Detect which cell encompasses the target text, then output its [X, Y] center coordinate. 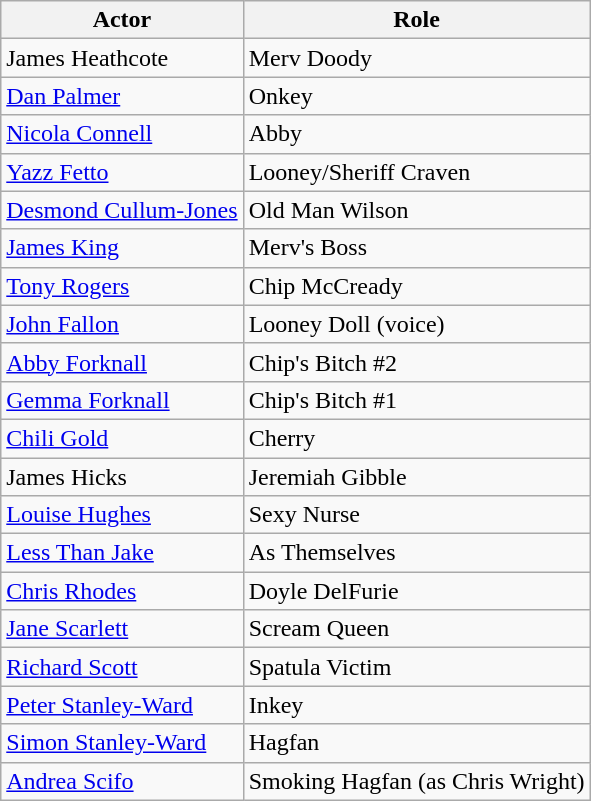
James Heathcote [122, 58]
Looney/Sheriff Craven [416, 172]
Doyle DelFurie [416, 591]
Scream Queen [416, 629]
Less Than Jake [122, 553]
Merv's Boss [416, 248]
Old Man Wilson [416, 210]
Chip McCready [416, 286]
Inkey [416, 705]
Chili Gold [122, 438]
Tony Rogers [122, 286]
Actor [122, 20]
Chris Rhodes [122, 591]
James King [122, 248]
Hagfan [416, 743]
Chip's Bitch #2 [416, 362]
Abby [416, 134]
Role [416, 20]
Peter Stanley-Ward [122, 705]
John Fallon [122, 324]
Merv Doody [416, 58]
Chip's Bitch #1 [416, 400]
Desmond Cullum-Jones [122, 210]
Jeremiah Gibble [416, 477]
Onkey [416, 96]
Cherry [416, 438]
Smoking Hagfan (as Chris Wright) [416, 781]
James Hicks [122, 477]
Sexy Nurse [416, 515]
Nicola Connell [122, 134]
Dan Palmer [122, 96]
Spatula Victim [416, 667]
As Themselves [416, 553]
Richard Scott [122, 667]
Andrea Scifo [122, 781]
Jane Scarlett [122, 629]
Looney Doll (voice) [416, 324]
Abby Forknall [122, 362]
Yazz Fetto [122, 172]
Gemma Forknall [122, 400]
Louise Hughes [122, 515]
Simon Stanley-Ward [122, 743]
